From the cell containing the given text, extract its center point as (X, Y) coordinate. 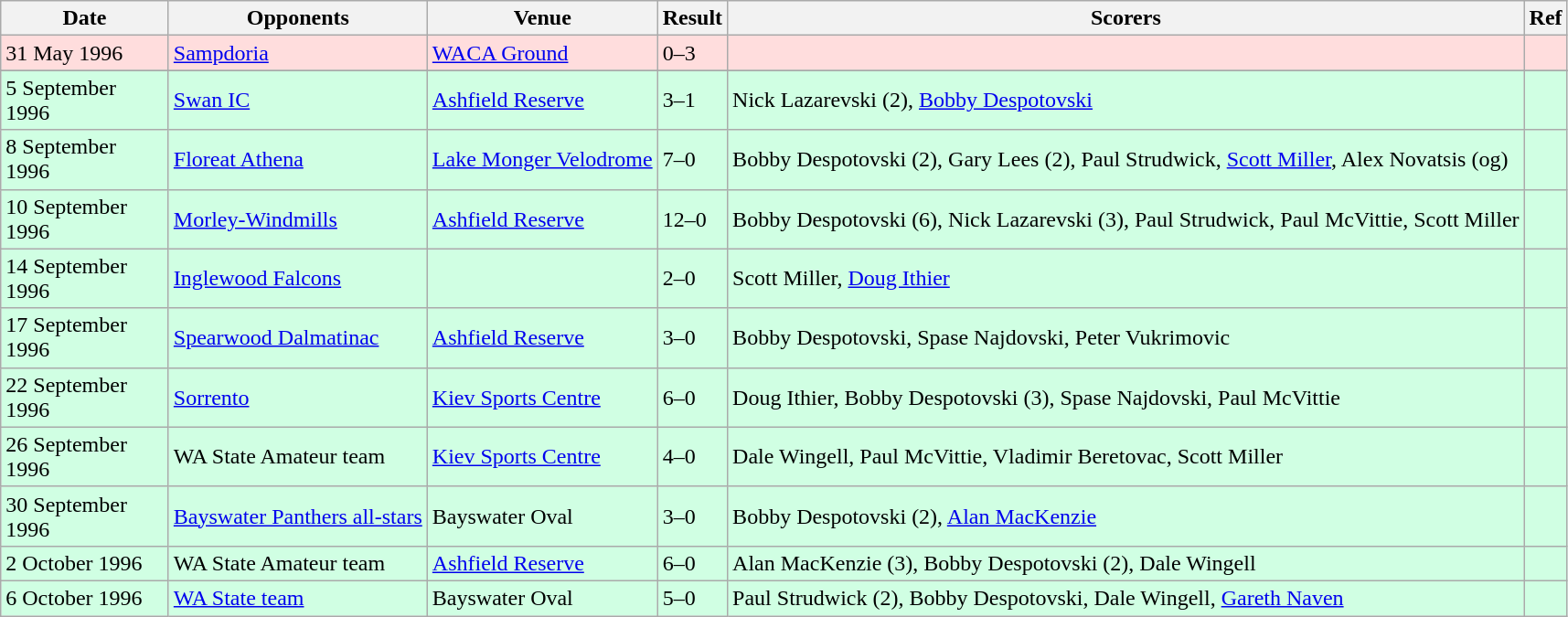
WA State team (298, 598)
7–0 (692, 159)
10 September 1996 (85, 219)
5–0 (692, 598)
Swan IC (298, 101)
Opponents (298, 18)
Scorers (1126, 18)
5 September 1996 (85, 101)
17 September 1996 (85, 338)
Lake Monger Velodrome (542, 159)
6 October 1996 (85, 598)
Morley-Windmills (298, 219)
Date (85, 18)
Scott Miller, Doug Ithier (1126, 278)
Paul Strudwick (2), Bobby Despotovski, Dale Wingell, Gareth Naven (1126, 598)
Alan MacKenzie (3), Bobby Despotovski (2), Dale Wingell (1126, 563)
22 September 1996 (85, 397)
14 September 1996 (85, 278)
31 May 1996 (85, 53)
4–0 (692, 457)
Spearwood Dalmatinac (298, 338)
Bayswater Panthers all-stars (298, 516)
Dale Wingell, Paul McVittie, Vladimir Beretovac, Scott Miller (1126, 457)
8 September 1996 (85, 159)
12–0 (692, 219)
Doug Ithier, Bobby Despotovski (3), Spase Najdovski, Paul McVittie (1126, 397)
2–0 (692, 278)
Result (692, 18)
Floreat Athena (298, 159)
Inglewood Falcons (298, 278)
Nick Lazarevski (2), Bobby Despotovski (1126, 101)
0–3 (692, 53)
WACA Ground (542, 53)
Sampdoria (298, 53)
30 September 1996 (85, 516)
Bobby Despotovski (6), Nick Lazarevski (3), Paul Strudwick, Paul McVittie, Scott Miller (1126, 219)
Bobby Despotovski (2), Alan MacKenzie (1126, 516)
3–1 (692, 101)
Bobby Despotovski (2), Gary Lees (2), Paul Strudwick, Scott Miller, Alex Novatsis (og) (1126, 159)
Sorrento (298, 397)
2 October 1996 (85, 563)
Venue (542, 18)
26 September 1996 (85, 457)
Ref (1545, 18)
Bobby Despotovski, Spase Najdovski, Peter Vukrimovic (1126, 338)
